Scan for the cell matching the given text and deliver its (X, Y) coordinate at center. 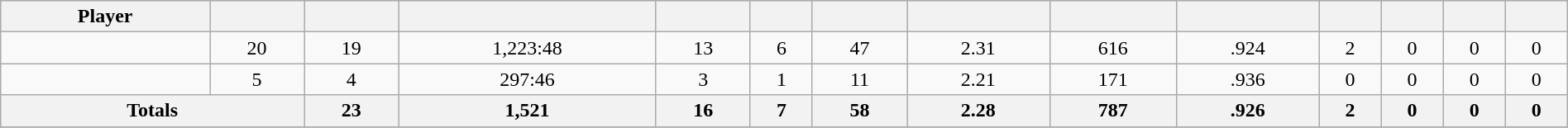
4 (351, 79)
2.21 (979, 79)
787 (1113, 111)
Totals (152, 111)
1,521 (528, 111)
Player (106, 17)
1,223:48 (528, 48)
6 (781, 48)
13 (703, 48)
47 (859, 48)
2.31 (979, 48)
616 (1113, 48)
16 (703, 111)
5 (257, 79)
7 (781, 111)
11 (859, 79)
20 (257, 48)
3 (703, 79)
1 (781, 79)
297:46 (528, 79)
19 (351, 48)
23 (351, 111)
.924 (1247, 48)
171 (1113, 79)
2.28 (979, 111)
58 (859, 111)
.936 (1247, 79)
.926 (1247, 111)
